Extract the [X, Y] coordinate from the center of the cell holding the provided text.  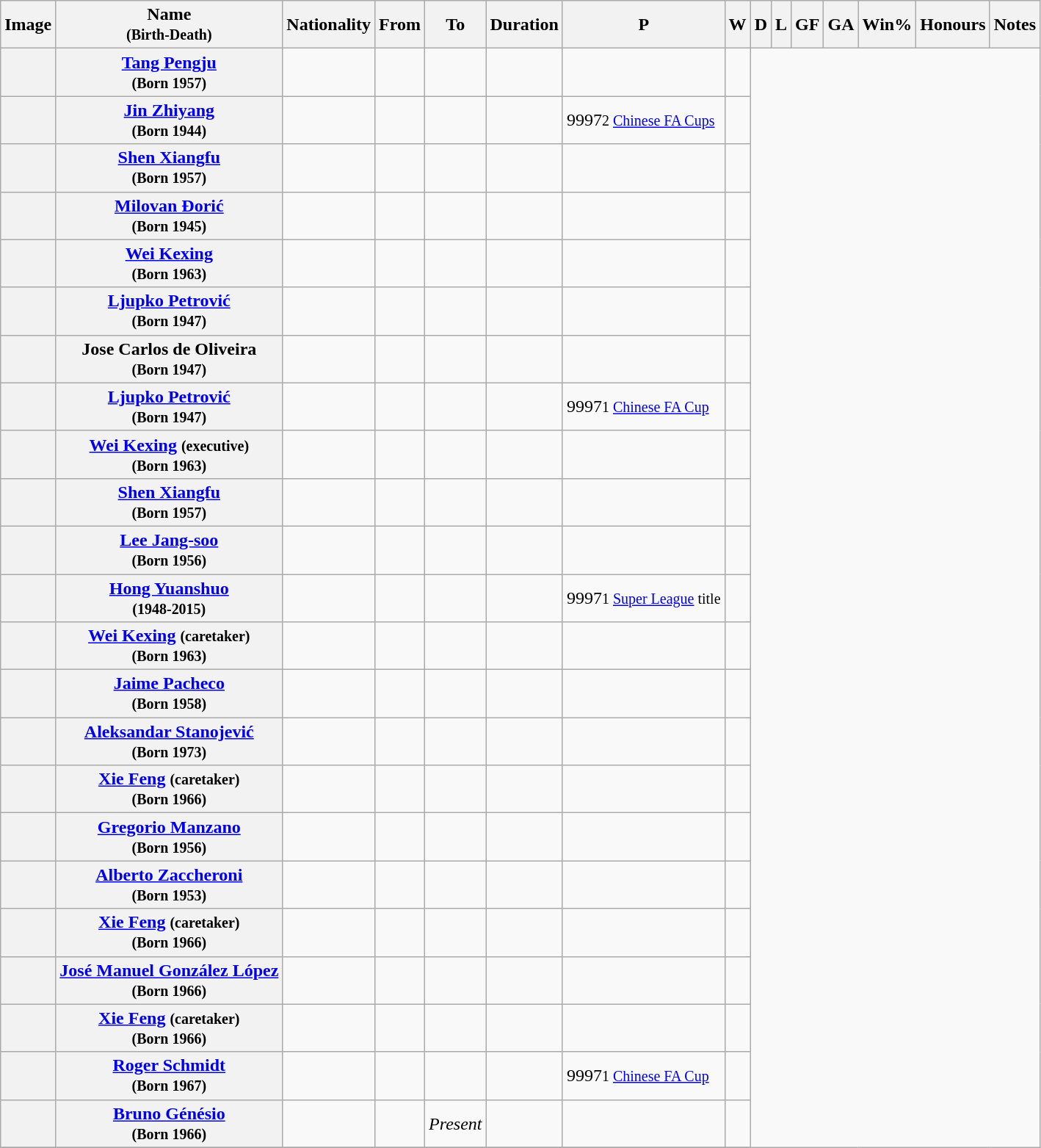
Gregorio Manzano(Born 1956) [169, 837]
P [643, 25]
99972 Chinese FA Cups [643, 120]
Notes [1015, 25]
D [761, 25]
Jaime Pacheco(Born 1958) [169, 693]
Name(Birth-Death) [169, 25]
Roger Schmidt(Born 1967) [169, 1075]
GF [808, 25]
Win% [887, 25]
Image [28, 25]
Jose Carlos de Oliveira(Born 1947) [169, 358]
Lee Jang-soo(Born 1956) [169, 549]
Present [455, 1124]
99971 Super League title [643, 598]
José Manuel González López(Born 1966) [169, 980]
Wei Kexing (executive)(Born 1963) [169, 454]
Aleksandar Stanojević(Born 1973) [169, 742]
Wei Kexing(Born 1963) [169, 263]
W [737, 25]
Duration [524, 25]
Alberto Zaccheroni(Born 1953) [169, 884]
GA [841, 25]
L [781, 25]
Jin Zhiyang(Born 1944) [169, 120]
Nationality [329, 25]
Wei Kexing (caretaker)(Born 1963) [169, 646]
Bruno Génésio(Born 1966) [169, 1124]
From [400, 25]
Hong Yuanshuo(1948-2015) [169, 598]
Honours [953, 25]
Milovan Đorić(Born 1945) [169, 216]
To [455, 25]
Tang Pengju(Born 1957) [169, 72]
